Return the (x, y) coordinate for the center point of the cell that contains the specified text.  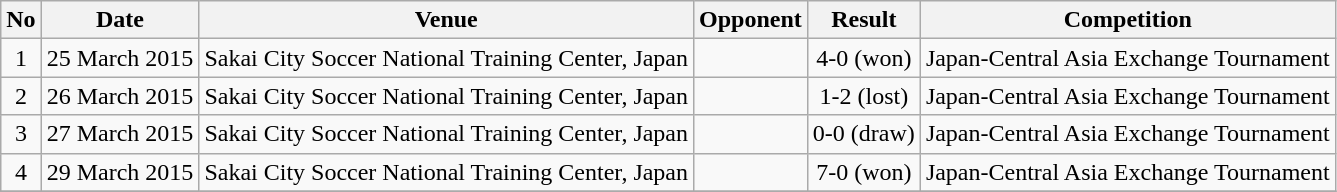
Date (120, 20)
No (21, 20)
27 March 2015 (120, 134)
1-2 (lost) (864, 96)
7-0 (won) (864, 172)
0-0 (draw) (864, 134)
Result (864, 20)
25 March 2015 (120, 58)
4 (21, 172)
3 (21, 134)
Opponent (751, 20)
Competition (1128, 20)
26 March 2015 (120, 96)
1 (21, 58)
29 March 2015 (120, 172)
2 (21, 96)
Venue (446, 20)
4-0 (won) (864, 58)
